Locate the cell with the specified text and output its (x, y) center coordinate. 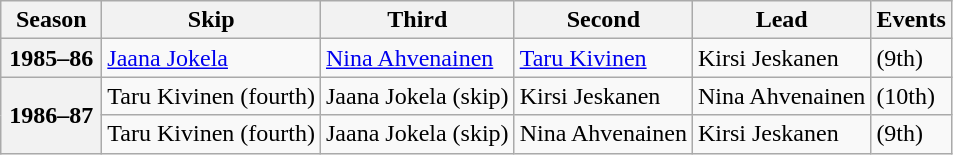
1985–86 (52, 58)
Taru Kivinen (603, 58)
Third (417, 20)
Skip (212, 20)
(10th) (911, 96)
Jaana Jokela (212, 58)
Events (911, 20)
Second (603, 20)
Season (52, 20)
1986–87 (52, 115)
Lead (781, 20)
